Output the [x, y] coordinate of the center of the cell containing the given text.  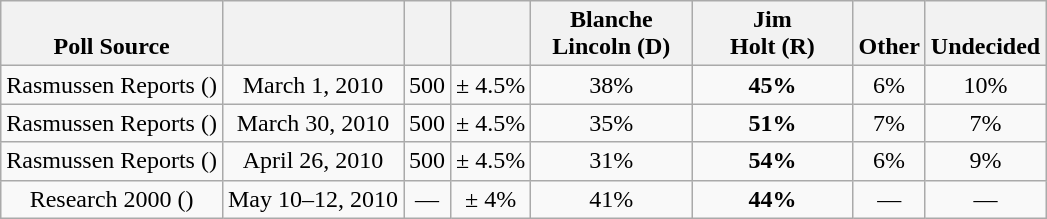
Poll Source [112, 34]
10% [985, 85]
54% [772, 161]
April 26, 2010 [312, 161]
May 10–12, 2010 [312, 199]
45% [772, 85]
31% [612, 161]
JimHolt (R) [772, 34]
± 4% [491, 199]
44% [772, 199]
9% [985, 161]
38% [612, 85]
Research 2000 () [112, 199]
41% [612, 199]
35% [612, 123]
51% [772, 123]
BlancheLincoln (D) [612, 34]
Undecided [985, 34]
Other [889, 34]
March 1, 2010 [312, 85]
March 30, 2010 [312, 123]
